Provide the [X, Y] coordinate of the cell's center where the given text is located.  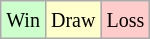
Loss [126, 20]
Draw [72, 20]
Win [24, 20]
